Pinpoint the cell where the given text exists, returning its [X, Y] midpoint coordinate. 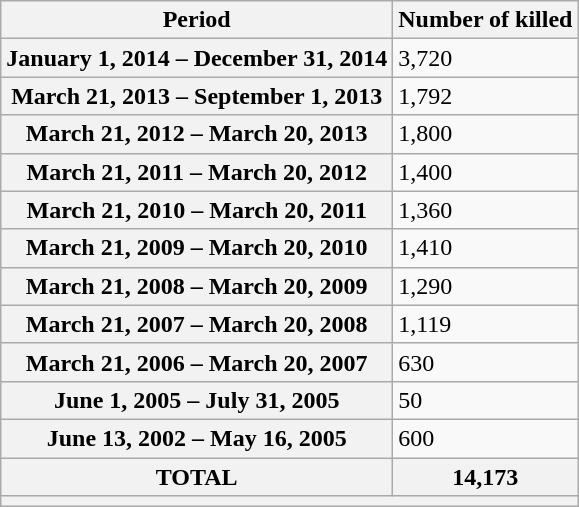
600 [486, 438]
630 [486, 362]
TOTAL [197, 477]
1,792 [486, 96]
14,173 [486, 477]
1,800 [486, 134]
March 21, 2009 – March 20, 2010 [197, 248]
1,290 [486, 286]
1,119 [486, 324]
March 21, 2010 – March 20, 2011 [197, 210]
June 1, 2005 – July 31, 2005 [197, 400]
March 21, 2006 – March 20, 2007 [197, 362]
June 13, 2002 – May 16, 2005 [197, 438]
March 21, 2008 – March 20, 2009 [197, 286]
Period [197, 20]
January 1, 2014 – December 31, 2014 [197, 58]
1,360 [486, 210]
March 21, 2011 – March 20, 2012 [197, 172]
50 [486, 400]
March 21, 2013 – September 1, 2013 [197, 96]
March 21, 2007 – March 20, 2008 [197, 324]
Number of killed [486, 20]
March 21, 2012 – March 20, 2013 [197, 134]
1,410 [486, 248]
3,720 [486, 58]
1,400 [486, 172]
